For the text-containing cell, return its midpoint in (x, y) coordinate format. 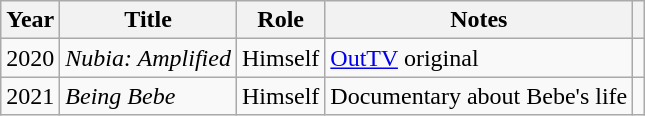
Year (30, 20)
Title (148, 20)
Role (280, 20)
Being Bebe (148, 96)
Nubia: Amplified (148, 58)
2020 (30, 58)
OutTV original (479, 58)
Notes (479, 20)
2021 (30, 96)
Documentary about Bebe's life (479, 96)
